Provide the (X, Y) coordinate of the cell's center where the given text is located.  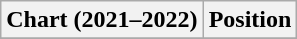
Chart (2021–2022) (102, 20)
Position (250, 20)
